Detect which cell encompasses the target text, then output its [x, y] center coordinate. 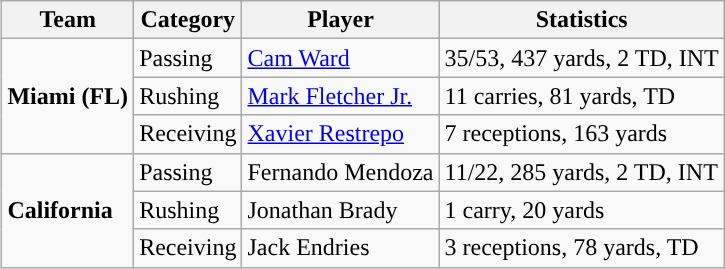
Jonathan Brady [340, 210]
11 carries, 81 yards, TD [582, 96]
Statistics [582, 20]
Miami (FL) [68, 96]
Jack Endries [340, 248]
Xavier Restrepo [340, 134]
3 receptions, 78 yards, TD [582, 248]
35/53, 437 yards, 2 TD, INT [582, 58]
California [68, 210]
Fernando Mendoza [340, 172]
Player [340, 20]
11/22, 285 yards, 2 TD, INT [582, 172]
Mark Fletcher Jr. [340, 96]
1 carry, 20 yards [582, 210]
Category [188, 20]
Team [68, 20]
Cam Ward [340, 58]
7 receptions, 163 yards [582, 134]
